Capture the cell that displays the provided text and extract its [x, y] central coordinate. 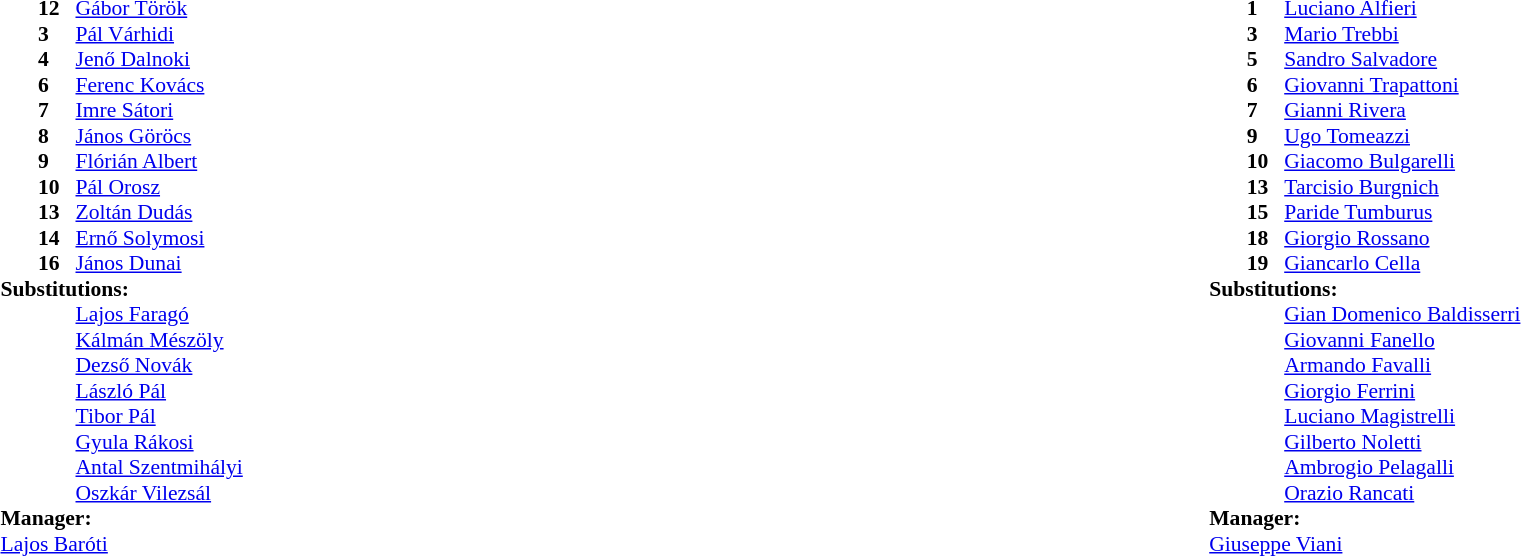
Flórián Albert [160, 161]
Gyula Rákosi [160, 442]
Lajos Faragó [160, 315]
Luciano Magistrelli [1402, 417]
Mario Trebbi [1402, 34]
Giorgio Rossano [1402, 238]
Tarcisio Burgnich [1402, 187]
19 [1266, 263]
14 [57, 238]
Gianni Rivera [1402, 111]
Antal Szentmihályi [160, 467]
15 [1266, 213]
8 [57, 136]
László Pál [160, 391]
5 [1266, 59]
Ambrogio Pelagalli [1402, 467]
Pál Orosz [160, 187]
Sandro Salvadore [1402, 59]
Gilberto Noletti [1402, 442]
Orazio Rancati [1402, 493]
Giovanni Fanello [1402, 340]
Giacomo Bulgarelli [1402, 161]
János Göröcs [160, 136]
Gian Domenico Baldisserri [1402, 315]
Pál Várhidi [160, 34]
Oszkár Vilezsál [160, 493]
Giovanni Trapattoni [1402, 85]
Imre Sátori [160, 111]
Giancarlo Cella [1402, 263]
Paride Tumburus [1402, 213]
Ferenc Kovács [160, 85]
János Dunai [160, 263]
Zoltán Dudás [160, 213]
18 [1266, 238]
Ernő Solymosi [160, 238]
Jenő Dalnoki [160, 59]
Tibor Pál [160, 417]
Armando Favalli [1402, 365]
Ugo Tomeazzi [1402, 136]
16 [57, 263]
4 [57, 59]
Giorgio Ferrini [1402, 391]
Kálmán Mészöly [160, 340]
Dezső Novák [160, 365]
